Locate the cell with the specified text and output its [X, Y] center coordinate. 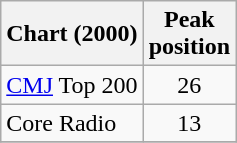
Chart (2000) [72, 34]
Peakposition [189, 34]
26 [189, 85]
Core Radio [72, 123]
CMJ Top 200 [72, 85]
13 [189, 123]
